Identify which cell holds the provided text, then report its [x, y] central coordinate. 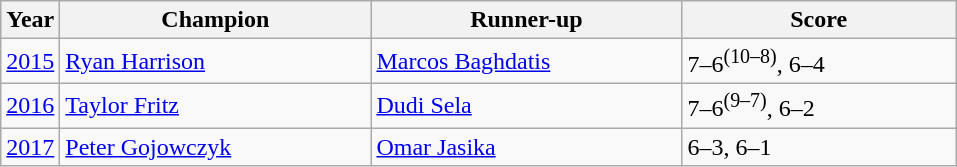
Champion [216, 20]
Score [819, 20]
2017 [30, 147]
Peter Gojowczyk [216, 147]
Dudi Sela [526, 106]
Year [30, 20]
6–3, 6–1 [819, 147]
2015 [30, 62]
Marcos Baghdatis [526, 62]
7–6(9–7), 6–2 [819, 106]
2016 [30, 106]
Taylor Fritz [216, 106]
7–6(10–8), 6–4 [819, 62]
Runner-up [526, 20]
Ryan Harrison [216, 62]
Omar Jasika [526, 147]
